Locate the cell with the specified text and output its (x, y) center coordinate. 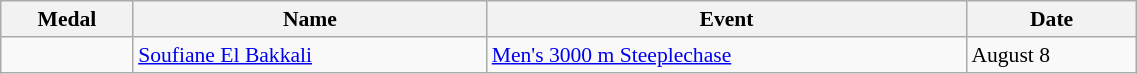
Men's 3000 m Steeplechase (727, 55)
August 8 (1051, 55)
Date (1051, 19)
Soufiane El Bakkali (310, 55)
Name (310, 19)
Medal (67, 19)
Event (727, 19)
